Provide the (x, y) coordinate of the cell's center where the given text is located.  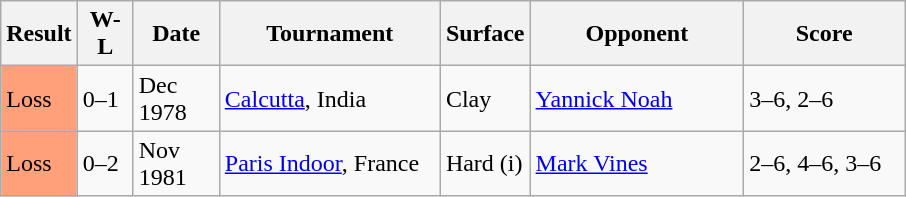
W-L (105, 34)
Nov 1981 (176, 164)
Result (39, 34)
Opponent (637, 34)
Hard (i) (485, 164)
Mark Vines (637, 164)
Date (176, 34)
Dec 1978 (176, 98)
Tournament (330, 34)
0–1 (105, 98)
3–6, 2–6 (824, 98)
Surface (485, 34)
Calcutta, India (330, 98)
Score (824, 34)
2–6, 4–6, 3–6 (824, 164)
Yannick Noah (637, 98)
Clay (485, 98)
0–2 (105, 164)
Paris Indoor, France (330, 164)
